Extract the (X, Y) coordinate from the center of the cell holding the provided text.  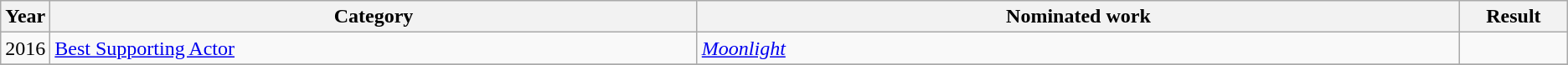
Year (25, 17)
Best Supporting Actor (374, 48)
Moonlight (1078, 48)
Nominated work (1078, 17)
Result (1514, 17)
Category (374, 17)
2016 (25, 48)
